Capture the cell that displays the provided text and extract its (X, Y) central coordinate. 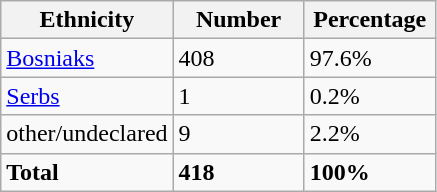
other/undeclared (87, 134)
100% (370, 172)
2.2% (370, 134)
1 (238, 96)
0.2% (370, 96)
Serbs (87, 96)
97.6% (370, 58)
Bosniaks (87, 58)
Total (87, 172)
Number (238, 20)
418 (238, 172)
9 (238, 134)
Percentage (370, 20)
408 (238, 58)
Ethnicity (87, 20)
